From the cell containing the given text, extract its center point as [x, y] coordinate. 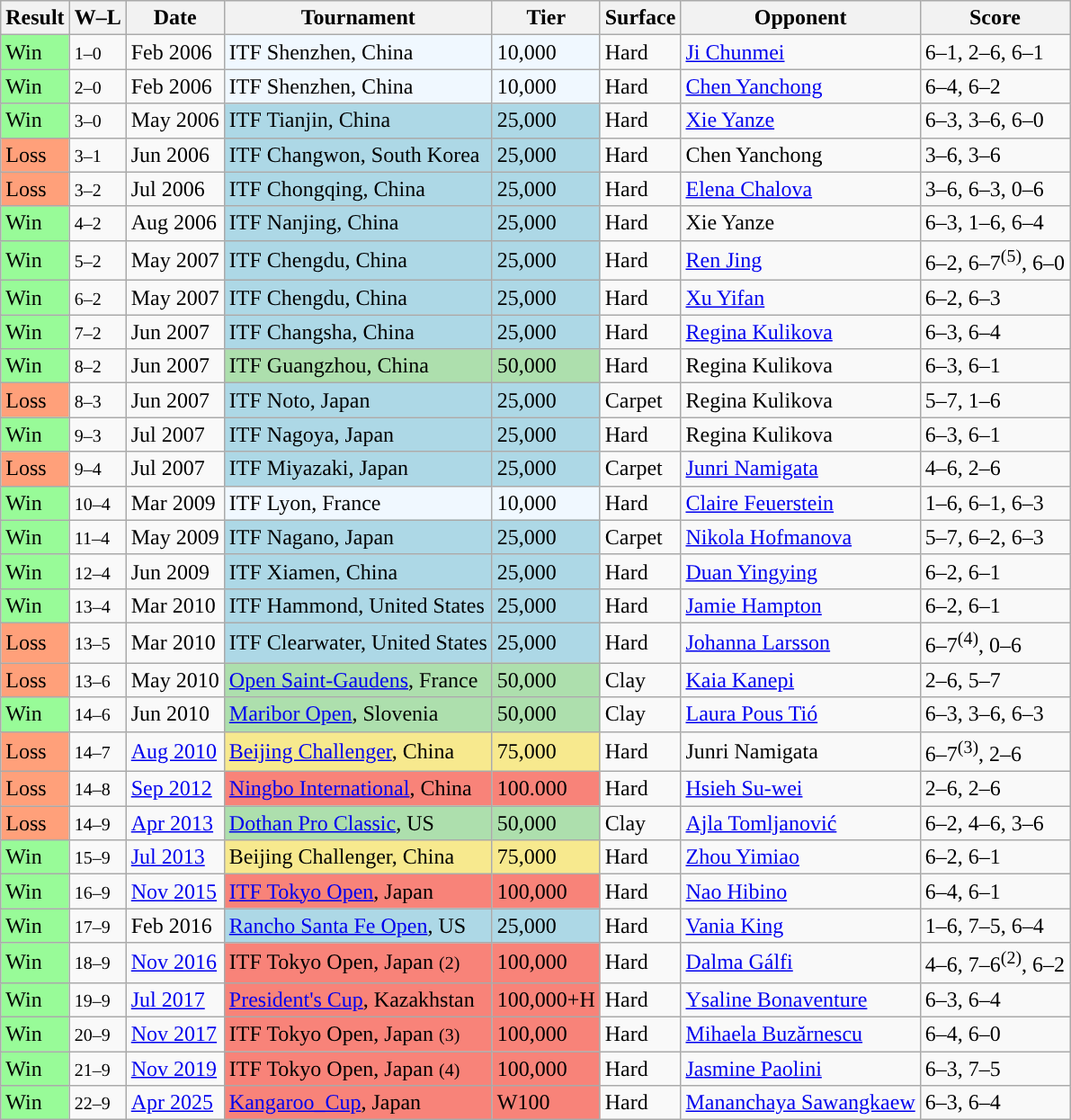
Johanna Larsson [800, 642]
Score [995, 18]
17–9 [97, 926]
6–4, 6–0 [995, 1035]
15–9 [97, 857]
11–4 [97, 537]
Ji Chunmei [800, 52]
1–6, 7–5, 6–4 [995, 926]
May 2009 [174, 537]
Vania King [800, 926]
ITF Noto, Japan [358, 400]
3–0 [97, 121]
6–2 [97, 298]
W–L [97, 18]
ITF Hammond, United States [358, 605]
ITF Miyazaki, Japan [358, 469]
13–5 [97, 642]
7–2 [97, 332]
2–0 [97, 86]
6–4, 6–2 [995, 86]
Nov 2017 [174, 1035]
Hsieh Su-wei [800, 789]
Claire Feuerstein [800, 503]
ITF Chongqing, China [358, 189]
Kangaroo_Cup, Japan [358, 1103]
Zhou Yimiao [800, 857]
Mihaela Buzărnescu [800, 1035]
Aug 2006 [174, 223]
Kaia Kanepi [800, 680]
6–3, 7–5 [995, 1069]
Duan Yingying [800, 571]
President's Cup, Kazakhstan [358, 999]
Elena Chalova [800, 189]
100,000+H [546, 999]
ITF Nagoya, Japan [358, 435]
Result [35, 18]
Nov 2016 [174, 963]
ITF Tokyo Open, Japan [358, 892]
12–4 [97, 571]
Surface [640, 18]
ITF Tokyo Open, Japan (4) [358, 1069]
Tournament [358, 18]
10–4 [97, 503]
Sep 2012 [174, 789]
6–2, 6–3 [995, 298]
16–9 [97, 892]
4–6, 7–6(2), 6–2 [995, 963]
6–1, 2–6, 6–1 [995, 52]
May 2006 [174, 121]
3–6, 6–3, 0–6 [995, 189]
ITF Lyon, France [358, 503]
Xu Yifan [800, 298]
1–0 [97, 52]
ITF Tokyo Open, Japan (2) [358, 963]
W100 [546, 1103]
Jun 2006 [174, 155]
ITF Nagano, Japan [358, 537]
3–6, 3–6 [995, 155]
Mar 2009 [174, 503]
ITF Changwon, South Korea [358, 155]
14–9 [97, 823]
14–8 [97, 789]
Jun 2009 [174, 571]
9–4 [97, 469]
5–7, 6–2, 6–3 [995, 537]
21–9 [97, 1069]
9–3 [97, 435]
2–6, 5–7 [995, 680]
6–2, 4–6, 3–6 [995, 823]
18–9 [97, 963]
Mananchaya Sawangkaew [800, 1103]
ITF Tianjin, China [358, 121]
Laura Pous Tió [800, 714]
19–9 [97, 999]
8–3 [97, 400]
13–4 [97, 605]
Jun 2010 [174, 714]
Ysaline Bonaventure [800, 999]
Nov 2015 [174, 892]
Rancho Santa Fe Open, US [358, 926]
Aug 2010 [174, 752]
2–6, 2–6 [995, 789]
Jul 2006 [174, 189]
Open Saint-Gaudens, France [358, 680]
Date [174, 18]
3–1 [97, 155]
ITF Nanjing, China [358, 223]
14–7 [97, 752]
5–7, 1–6 [995, 400]
Jul 2017 [174, 999]
20–9 [97, 1035]
Dothan Pro Classic, US [358, 823]
Jasmine Paolini [800, 1069]
May 2010 [174, 680]
ITF Guangzhou, China [358, 366]
Apr 2025 [174, 1103]
Nikola Hofmanova [800, 537]
4–6, 2–6 [995, 469]
Ren Jing [800, 261]
13–6 [97, 680]
Dalma Gálfi [800, 963]
Nov 2019 [174, 1069]
6–7(4), 0–6 [995, 642]
ITF Changsha, China [358, 332]
Feb 2016 [174, 926]
6–3, 1–6, 6–4 [995, 223]
Ajla Tomljanović [800, 823]
4–2 [97, 223]
ITF Clearwater, United States [358, 642]
Tier [546, 18]
8–2 [97, 366]
Ningbo International, China [358, 789]
1–6, 6–1, 6–3 [995, 503]
5–2 [97, 261]
3–2 [97, 189]
ITF Xiamen, China [358, 571]
Jamie Hampton [800, 605]
14–6 [97, 714]
6–2, 6–7(5), 6–0 [995, 261]
Opponent [800, 18]
22–9 [97, 1103]
Nao Hibino [800, 892]
ITF Tokyo Open, Japan (3) [358, 1035]
Jul 2013 [174, 857]
Apr 2013 [174, 823]
Maribor Open, Slovenia [358, 714]
6–3, 3–6, 6–0 [995, 121]
6–3, 3–6, 6–3 [995, 714]
6–4, 6–1 [995, 892]
100.000 [546, 789]
6–7(3), 2–6 [995, 752]
